Extract the [X, Y] coordinate from the center of the cell holding the provided text.  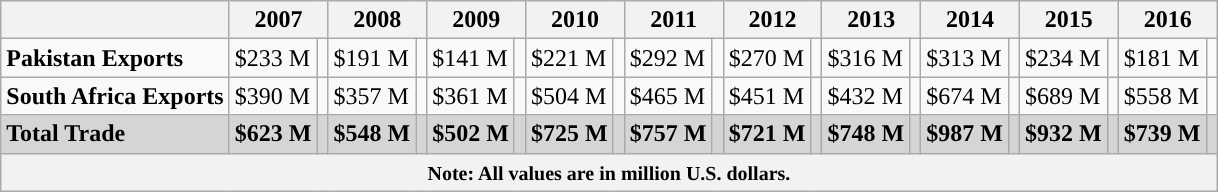
$390 M [273, 96]
2014 [970, 20]
$674 M [965, 96]
$757 M [668, 134]
2011 [674, 20]
$725 M [570, 134]
$504 M [570, 96]
2008 [378, 20]
$191 M [372, 58]
$181 M [1162, 58]
2010 [576, 20]
2016 [1168, 20]
$721 M [767, 134]
$357 M [372, 96]
$234 M [1063, 58]
$233 M [273, 58]
2007 [278, 20]
$548 M [372, 134]
2012 [772, 20]
$313 M [965, 58]
$748 M [866, 134]
Total Trade [115, 134]
$623 M [273, 134]
$558 M [1162, 96]
2009 [476, 20]
$451 M [767, 96]
$739 M [1162, 134]
2015 [1068, 20]
$689 M [1063, 96]
Note: All values are in million U.S. dollars. [609, 172]
$502 M [471, 134]
$270 M [767, 58]
Pakistan Exports [115, 58]
$932 M [1063, 134]
$361 M [471, 96]
$292 M [668, 58]
$432 M [866, 96]
$141 M [471, 58]
$465 M [668, 96]
South Africa Exports [115, 96]
$316 M [866, 58]
$221 M [570, 58]
$987 M [965, 134]
2013 [872, 20]
